Search for the cell housing the specified text and yield its (x, y) center coordinate. 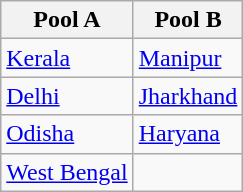
Delhi (67, 96)
Pool A (67, 20)
Jharkhand (188, 96)
Odisha (67, 134)
West Bengal (67, 172)
Haryana (188, 134)
Pool B (188, 20)
Manipur (188, 58)
Kerala (67, 58)
